Find where the given text appears and provide that cell's center as (x, y) coordinate. 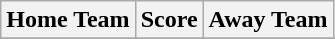
Away Team (268, 20)
Score (169, 20)
Home Team (68, 20)
